From the cell containing the given text, extract its center point as (x, y) coordinate. 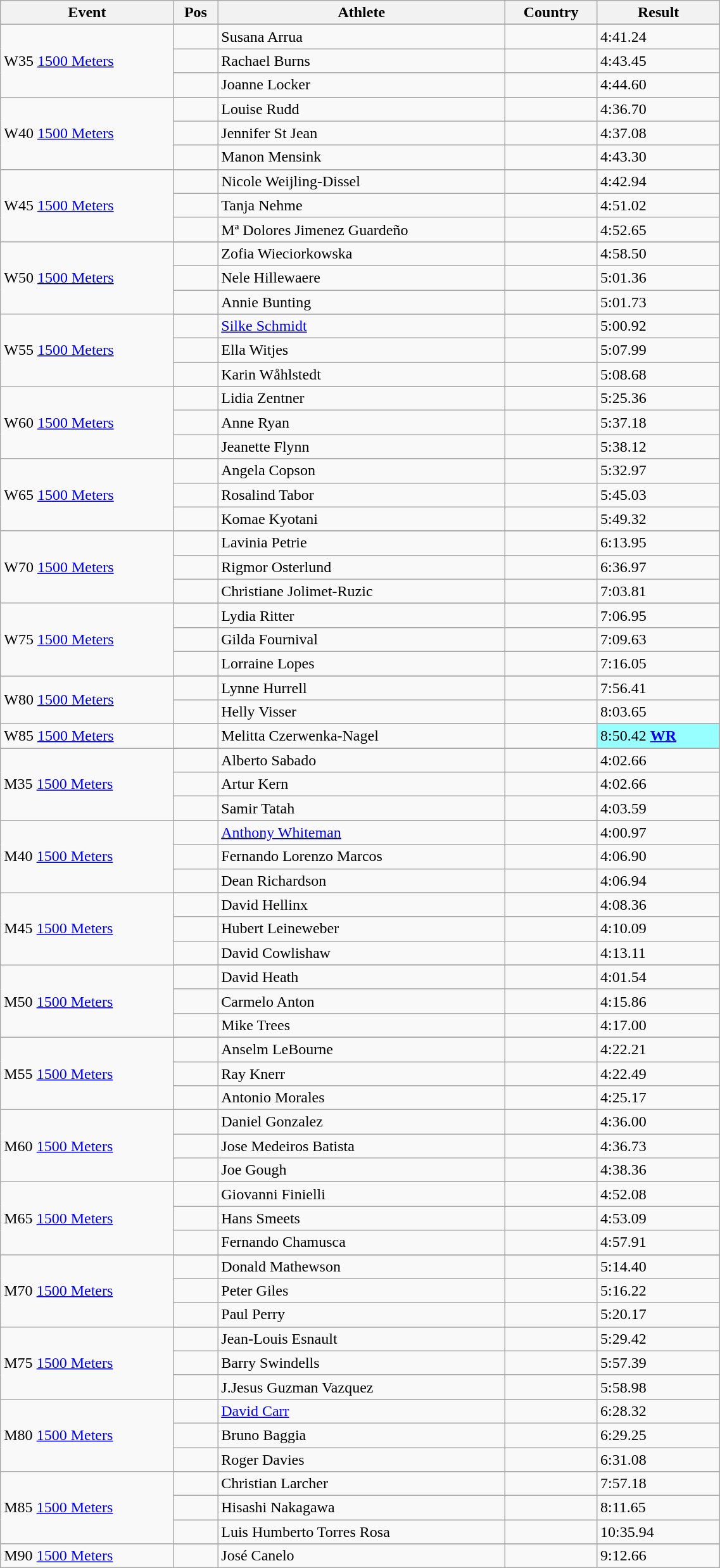
Fernando Lorenzo Marcos (362, 857)
4:13.11 (659, 953)
6:29.25 (659, 1435)
5:37.18 (659, 423)
David Cowlishaw (362, 953)
5:16.22 (659, 1291)
Donald Mathewson (362, 1266)
5:45.03 (659, 495)
4:51.02 (659, 205)
Giovanni Finielli (362, 1194)
Athlete (362, 13)
Alberto Sabado (362, 760)
M70 1500 Meters (87, 1291)
4:06.90 (659, 857)
5:20.17 (659, 1315)
David Heath (362, 977)
Samir Tatah (362, 808)
4:36.70 (659, 109)
Dean Richardson (362, 881)
Barry Swindells (362, 1363)
W80 1500 Meters (87, 699)
Hubert Leineweber (362, 929)
Ray Knerr (362, 1074)
Jeanette Flynn (362, 447)
4:43.30 (659, 157)
Annie Bunting (362, 302)
Carmelo Anton (362, 1001)
4:03.59 (659, 808)
4:22.21 (659, 1049)
Bruno Baggia (362, 1435)
Gilda Fournival (362, 639)
Joe Gough (362, 1170)
6:13.95 (659, 543)
Louise Rudd (362, 109)
M45 1500 Meters (87, 929)
Jennifer St Jean (362, 133)
Zofia Wieciorkowska (362, 253)
Angela Copson (362, 471)
7:56.41 (659, 687)
7:06.95 (659, 615)
Lydia Ritter (362, 615)
5:29.42 (659, 1339)
David Hellinx (362, 905)
M75 1500 Meters (87, 1363)
4:52.65 (659, 229)
4:52.08 (659, 1194)
Joanne Locker (362, 85)
6:36.97 (659, 567)
4:00.97 (659, 832)
7:09.63 (659, 639)
8:11.65 (659, 1508)
Manon Mensink (362, 157)
6:28.32 (659, 1411)
Event (87, 13)
Helly Visser (362, 712)
5:01.36 (659, 277)
5:57.39 (659, 1363)
M60 1500 Meters (87, 1146)
Rachael Burns (362, 61)
J.Jesus Guzman Vazquez (362, 1387)
Country (551, 13)
5:07.99 (659, 350)
8:03.65 (659, 712)
Lavinia Petrie (362, 543)
Lorraine Lopes (362, 663)
Hans Smeets (362, 1218)
5:58.98 (659, 1387)
5:49.32 (659, 519)
W50 1500 Meters (87, 277)
5:25.36 (659, 398)
4:38.36 (659, 1170)
4:17.00 (659, 1025)
Tanja Nehme (362, 205)
5:08.68 (659, 374)
Antonio Morales (362, 1098)
Rosalind Tabor (362, 495)
Nicole Weijling-Dissel (362, 181)
W70 1500 Meters (87, 567)
9:12.66 (659, 1556)
M50 1500 Meters (87, 1001)
4:42.94 (659, 181)
5:00.92 (659, 326)
Roger Davies (362, 1459)
Karin Wåhlstedt (362, 374)
4:01.54 (659, 977)
4:10.09 (659, 929)
Jean-Louis Esnault (362, 1339)
Nele Hillewaere (362, 277)
Luis Humberto Torres Rosa (362, 1532)
4:53.09 (659, 1218)
M85 1500 Meters (87, 1508)
M80 1500 Meters (87, 1435)
W85 1500 Meters (87, 736)
6:31.08 (659, 1459)
W35 1500 Meters (87, 61)
4:15.86 (659, 1001)
4:22.49 (659, 1074)
Christiane Jolimet-Ruzic (362, 591)
4:08.36 (659, 905)
M35 1500 Meters (87, 784)
7:16.05 (659, 663)
5:38.12 (659, 447)
Anne Ryan (362, 423)
Christian Larcher (362, 1484)
Mike Trees (362, 1025)
Silke Schmidt (362, 326)
5:32.97 (659, 471)
4:57.91 (659, 1242)
W55 1500 Meters (87, 350)
7:03.81 (659, 591)
Artur Kern (362, 784)
Lynne Hurrell (362, 687)
Hisashi Nakagawa (362, 1508)
Anthony Whiteman (362, 832)
4:58.50 (659, 253)
Pos (196, 13)
4:43.45 (659, 61)
5:14.40 (659, 1266)
Peter Giles (362, 1291)
José Canelo (362, 1556)
Jose Medeiros Batista (362, 1146)
Mª Dolores Jimenez Guardeño (362, 229)
Ella Witjes (362, 350)
4:44.60 (659, 85)
W60 1500 Meters (87, 423)
Daniel Gonzalez (362, 1122)
4:06.94 (659, 881)
Melitta Czerwenka-Nagel (362, 736)
8:50.42 WR (659, 736)
10:35.94 (659, 1532)
M65 1500 Meters (87, 1218)
4:36.73 (659, 1146)
W45 1500 Meters (87, 205)
5:01.73 (659, 302)
7:57.18 (659, 1484)
Anselm LeBourne (362, 1049)
M90 1500 Meters (87, 1556)
Result (659, 13)
W65 1500 Meters (87, 495)
4:25.17 (659, 1098)
Komae Kyotani (362, 519)
David Carr (362, 1411)
Fernando Chamusca (362, 1242)
Susana Arrua (362, 37)
Paul Perry (362, 1315)
4:36.00 (659, 1122)
4:37.08 (659, 133)
W75 1500 Meters (87, 639)
M40 1500 Meters (87, 857)
Lidia Zentner (362, 398)
W40 1500 Meters (87, 133)
Rigmor Osterlund (362, 567)
M55 1500 Meters (87, 1073)
4:41.24 (659, 37)
